Locate the cell with the specified text and output its [X, Y] center coordinate. 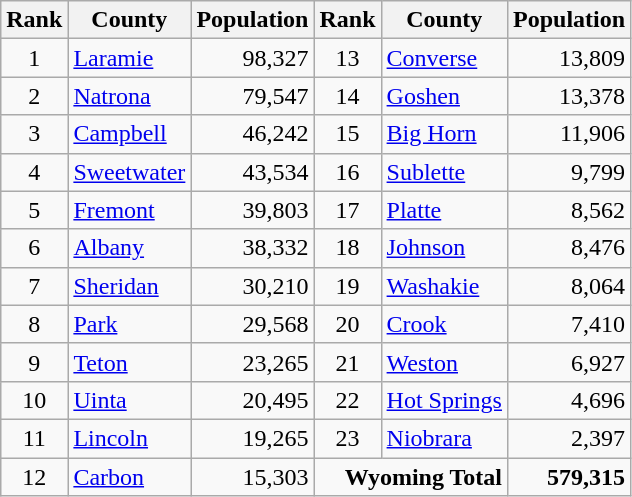
15,303 [252, 477]
Albany [130, 248]
Wyoming Total [411, 477]
Campbell [130, 134]
Lincoln [130, 438]
23 [348, 438]
Natrona [130, 96]
Carbon [130, 477]
4 [34, 172]
Park [130, 324]
46,242 [252, 134]
8,562 [568, 210]
14 [348, 96]
Crook [444, 324]
Niobrara [444, 438]
6 [34, 248]
39,803 [252, 210]
12 [34, 477]
22 [348, 400]
Johnson [444, 248]
Uinta [130, 400]
Sublette [444, 172]
Fremont [130, 210]
3 [34, 134]
9,799 [568, 172]
98,327 [252, 58]
7 [34, 286]
11,906 [568, 134]
Teton [130, 362]
19 [348, 286]
Sweetwater [130, 172]
Laramie [130, 58]
Sheridan [130, 286]
23,265 [252, 362]
579,315 [568, 477]
9 [34, 362]
Goshen [444, 96]
18 [348, 248]
13 [348, 58]
20 [348, 324]
2,397 [568, 438]
16 [348, 172]
19,265 [252, 438]
15 [348, 134]
20,495 [252, 400]
17 [348, 210]
21 [348, 362]
8,476 [568, 248]
79,547 [252, 96]
8,064 [568, 286]
5 [34, 210]
2 [34, 96]
Big Horn [444, 134]
4,696 [568, 400]
11 [34, 438]
1 [34, 58]
29,568 [252, 324]
30,210 [252, 286]
10 [34, 400]
Weston [444, 362]
7,410 [568, 324]
43,534 [252, 172]
38,332 [252, 248]
Converse [444, 58]
13,378 [568, 96]
Hot Springs [444, 400]
6,927 [568, 362]
Washakie [444, 286]
Platte [444, 210]
13,809 [568, 58]
8 [34, 324]
